Capture the cell that displays the provided text and extract its (x, y) central coordinate. 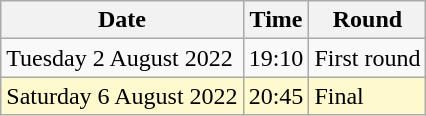
Tuesday 2 August 2022 (122, 58)
Date (122, 20)
Final (368, 96)
20:45 (276, 96)
Round (368, 20)
First round (368, 58)
Time (276, 20)
19:10 (276, 58)
Saturday 6 August 2022 (122, 96)
